Determine the (X, Y) coordinate at the center of the cell enclosing the given text.  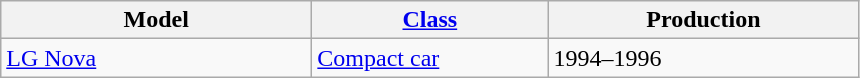
LG Nova (156, 58)
1994–1996 (704, 58)
Compact car (430, 58)
Class (430, 20)
Production (704, 20)
Model (156, 20)
